Capture the cell that displays the provided text and extract its (X, Y) central coordinate. 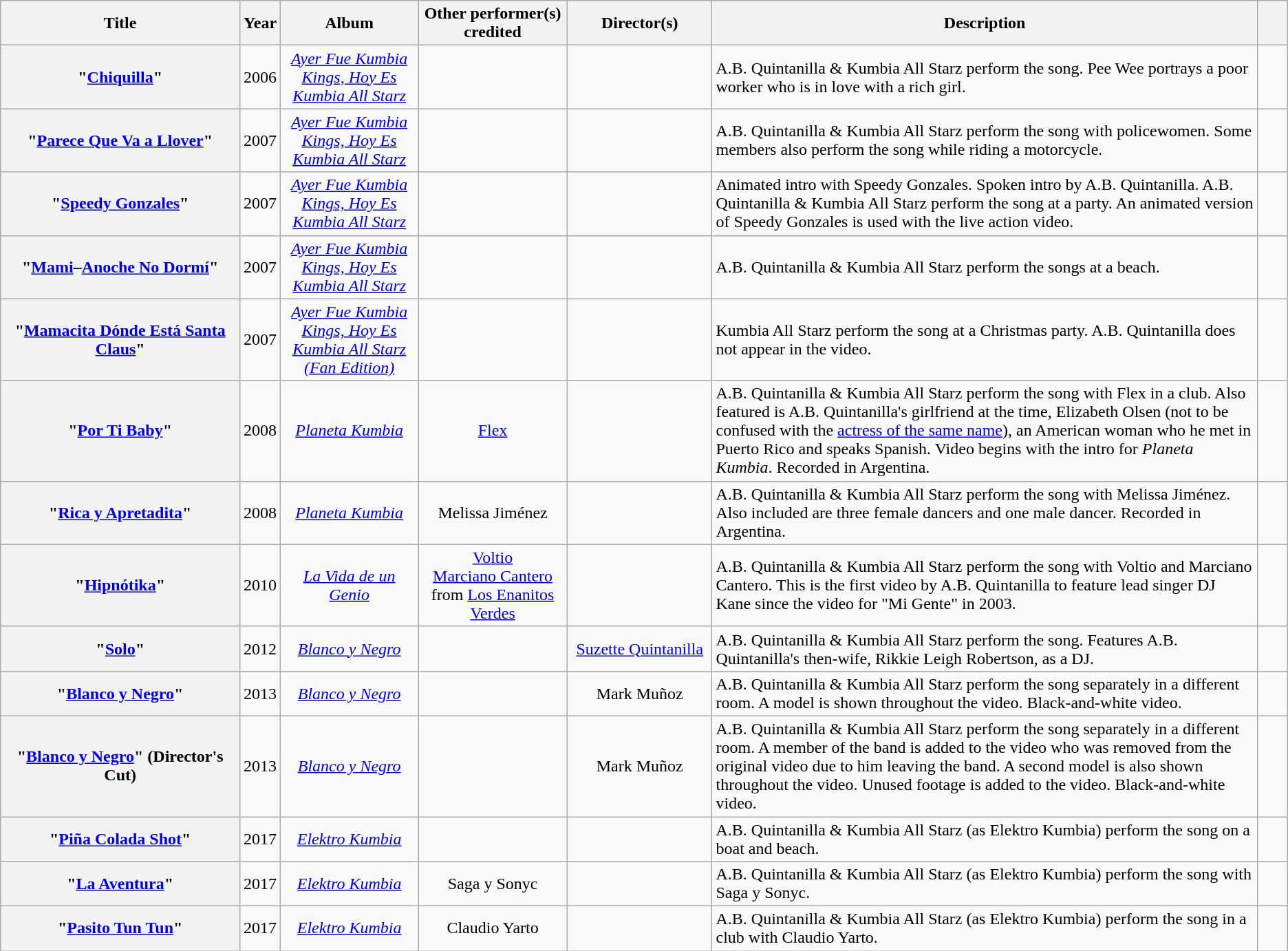
"Por Ti Baby" (120, 431)
Saga y Sonyc (493, 884)
VoltioMarciano Cantero from Los Enanitos Verdes (493, 585)
2006 (260, 77)
A.B. Quintanilla & Kumbia All Starz (as Elektro Kumbia) perform the song with Saga y Sonyc. (985, 884)
Description (985, 23)
"Hipnótika" (120, 585)
A.B. Quintanilla & Kumbia All Starz perform the song separately in a different room. A model is shown throughout the video. Black-and-white video. (985, 694)
"Piña Colada Shot" (120, 838)
"Parece Que Va a Llover" (120, 140)
"Mami–Anoche No Dormí" (120, 267)
A.B. Quintanilla & Kumbia All Starz perform the songs at a beach. (985, 267)
"Mamacita Dónde Está Santa Claus" (120, 340)
"Chiquilla" (120, 77)
2012 (260, 648)
A.B. Quintanilla & Kumbia All Starz (as Elektro Kumbia) perform the song in a club with Claudio Yarto. (985, 929)
"La Aventura" (120, 884)
Album (350, 23)
"Solo" (120, 648)
2010 (260, 585)
Suzette Quintanilla (640, 648)
"Pasito Tun Tun" (120, 929)
Other performer(s) credited (493, 23)
A.B. Quintanilla & Kumbia All Starz (as Elektro Kumbia) perform the song on a boat and beach. (985, 838)
"Rica y Apretadita" (120, 513)
Flex (493, 431)
"Speedy Gonzales" (120, 204)
A.B. Quintanilla & Kumbia All Starz perform the song. Features A.B. Quintanilla's then-wife, Rikkie Leigh Robertson, as a DJ. (985, 648)
"Blanco y Negro" (120, 694)
A.B. Quintanilla & Kumbia All Starz perform the song. Pee Wee portrays a poor worker who is in love with a rich girl. (985, 77)
Year (260, 23)
Claudio Yarto (493, 929)
Director(s) (640, 23)
Title (120, 23)
La Vida de un Genio (350, 585)
Kumbia All Starz perform the song at a Christmas party. A.B. Quintanilla does not appear in the video. (985, 340)
Ayer Fue Kumbia Kings, Hoy Es Kumbia All Starz (Fan Edition) (350, 340)
A.B. Quintanilla & Kumbia All Starz perform the song with policewomen. Some members also perform the song while riding a motorcycle. (985, 140)
"Blanco y Negro" (Director's Cut) (120, 766)
Melissa Jiménez (493, 513)
